For the text-containing cell, return its midpoint in (x, y) coordinate format. 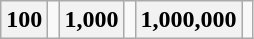
100 (24, 20)
1,000 (92, 20)
1,000,000 (188, 20)
